Extract the [x, y] coordinate from the center of the cell holding the provided text.  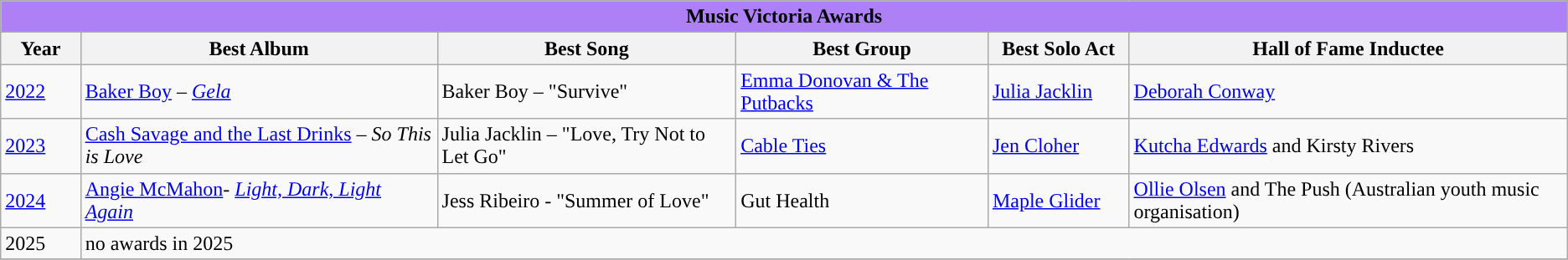
Angie McMahon- Light, Dark, Light Again [259, 201]
Julia Jacklin [1059, 92]
Cable Ties [863, 145]
Cash Savage and the Last Drinks – So This is Love [259, 145]
Year [40, 48]
2024 [40, 201]
Jess Ribeiro - "Summer of Love" [586, 201]
Ollie Olsen and The Push (Australian youth music organisation) [1349, 201]
Best Solo Act [1059, 48]
Jen Cloher [1059, 145]
2025 [40, 243]
Best Song [586, 48]
Hall of Fame Inductee [1349, 48]
Best Group [863, 48]
2022 [40, 92]
Maple Glider [1059, 201]
Best Album [259, 48]
no awards in 2025 [824, 243]
Kutcha Edwards and Kirsty Rivers [1349, 145]
Julia Jacklin – "Love, Try Not to Let Go" [586, 145]
Gut Health [863, 201]
Baker Boy – "Survive" [586, 92]
Baker Boy – Gela [259, 92]
2023 [40, 145]
Music Victoria Awards [784, 17]
Deborah Conway [1349, 92]
Emma Donovan & The Putbacks [863, 92]
